Pinpoint the cell where the given text exists, returning its [x, y] midpoint coordinate. 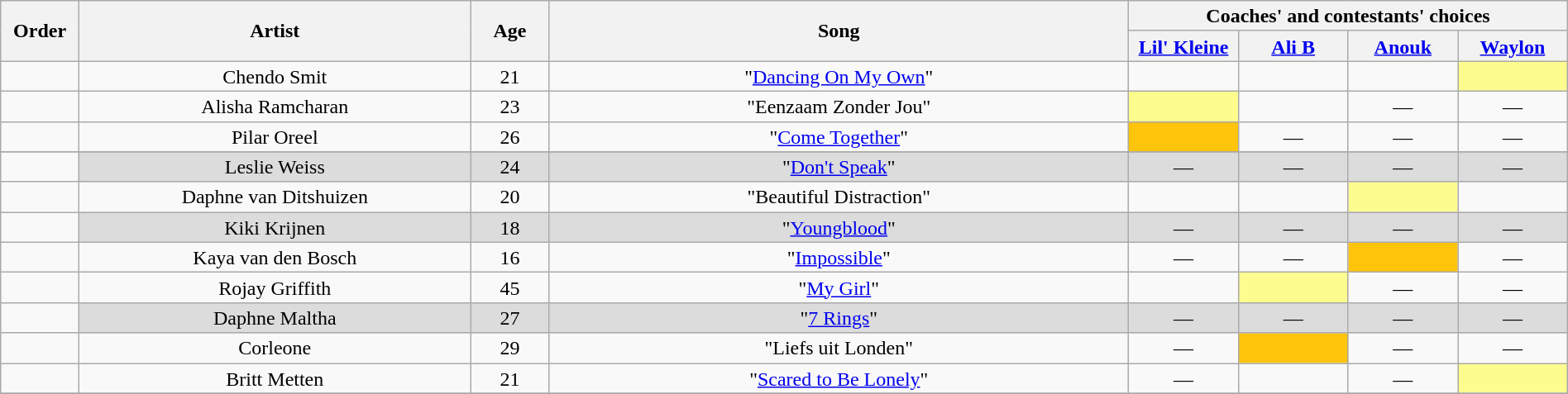
"My Girl" [839, 287]
Daphne Maltha [275, 317]
"Dancing On My Own" [839, 76]
"Don't Speak" [839, 167]
Kiki Krijnen [275, 228]
16 [509, 258]
Leslie Weiss [275, 167]
Waylon [1513, 46]
27 [509, 317]
"Liefs uit Londen" [839, 349]
Alisha Ramcharan [275, 106]
26 [509, 137]
Anouk [1403, 46]
Age [509, 31]
18 [509, 228]
"Youngblood" [839, 228]
Corleone [275, 349]
Order [40, 31]
Kaya van den Bosch [275, 258]
"Eenzaam Zonder Jou" [839, 106]
23 [509, 106]
"Scared to Be Lonely" [839, 378]
Ali B [1293, 46]
Pilar Oreel [275, 137]
24 [509, 167]
Coaches' and contestants' choices [1348, 17]
"Beautiful Distraction" [839, 197]
"7 Rings" [839, 317]
"Impossible" [839, 258]
Rojay Griffith [275, 287]
20 [509, 197]
Britt Metten [275, 378]
"Come Together" [839, 137]
Daphne van Ditshuizen [275, 197]
29 [509, 349]
Song [839, 31]
Chendo Smit [275, 76]
Artist [275, 31]
45 [509, 287]
Lil' Kleine [1184, 46]
